Search for the cell housing the specified text and yield its [X, Y] center coordinate. 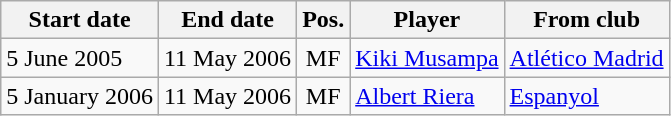
Pos. [324, 20]
Albert Riera [427, 96]
Start date [80, 20]
5 January 2006 [80, 96]
Atlético Madrid [586, 58]
Espanyol [586, 96]
From club [586, 20]
Kiki Musampa [427, 58]
5 June 2005 [80, 58]
Player [427, 20]
End date [227, 20]
